Pinpoint the cell where the given text exists, returning its [x, y] midpoint coordinate. 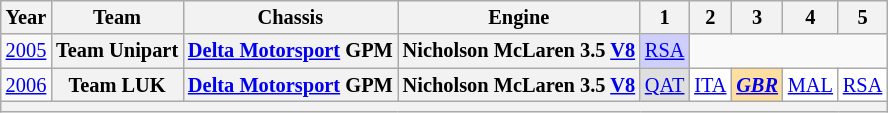
5 [862, 17]
4 [810, 17]
2 [710, 17]
MAL [810, 85]
Team [117, 17]
ITA [710, 85]
2005 [26, 51]
Chassis [290, 17]
GBR [757, 85]
Engine [519, 17]
Year [26, 17]
QAT [664, 85]
2006 [26, 85]
Team Unipart [117, 51]
Team LUK [117, 85]
1 [664, 17]
3 [757, 17]
